Detect which cell encompasses the target text, then output its (X, Y) center coordinate. 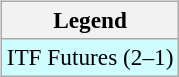
ITF Futures (2–1) (90, 57)
Legend (90, 20)
